Provide the (X, Y) coordinate of the cell's center where the given text is located.  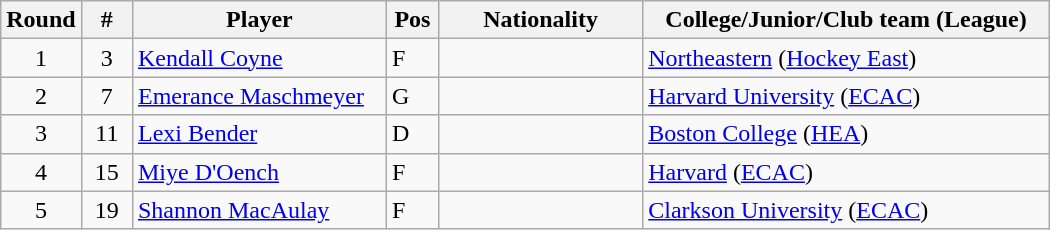
15 (106, 172)
Player (259, 20)
Harvard University (ECAC) (846, 96)
College/Junior/Club team (League) (846, 20)
5 (41, 210)
2 (41, 96)
Nationality (540, 20)
# (106, 20)
Boston College (HEA) (846, 134)
Northeastern (Hockey East) (846, 58)
Emerance Maschmeyer (259, 96)
Round (41, 20)
Kendall Coyne (259, 58)
Pos (412, 20)
7 (106, 96)
Shannon MacAulay (259, 210)
D (412, 134)
G (412, 96)
1 (41, 58)
Miye D'Oench (259, 172)
11 (106, 134)
Harvard (ECAC) (846, 172)
19 (106, 210)
Clarkson University (ECAC) (846, 210)
4 (41, 172)
Lexi Bender (259, 134)
